Extract the (X, Y) coordinate from the center of the cell holding the provided text.  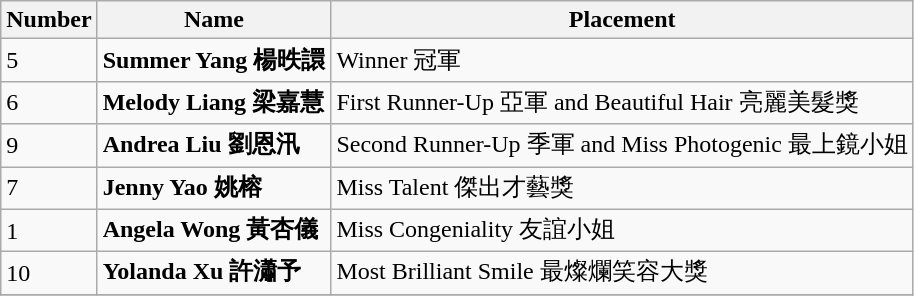
7 (49, 188)
Jenny Yao 姚榕 (214, 188)
9 (49, 146)
Miss Talent 傑出才藝獎 (622, 188)
6 (49, 102)
Most Brilliant Smile 最燦爛笑容大獎 (622, 274)
Number (49, 20)
Angela Wong 黃杏儀 (214, 230)
Second Runner-Up 季軍 and Miss Photogenic 最上鏡小姐 (622, 146)
10 (49, 274)
Summer Yang 楊昳譞 (214, 60)
Winner 冠軍 (622, 60)
First Runner-Up 亞軍 and Beautiful Hair 亮麗美髮獎 (622, 102)
5 (49, 60)
Melody Liang 梁嘉慧 (214, 102)
Placement (622, 20)
Andrea Liu 劉恩汛 (214, 146)
1 (49, 230)
Name (214, 20)
Miss Congeniality 友誼小姐 (622, 230)
Yolanda Xu 許瀟予 (214, 274)
